Return the (X, Y) coordinate for the center point of the cell that contains the specified text.  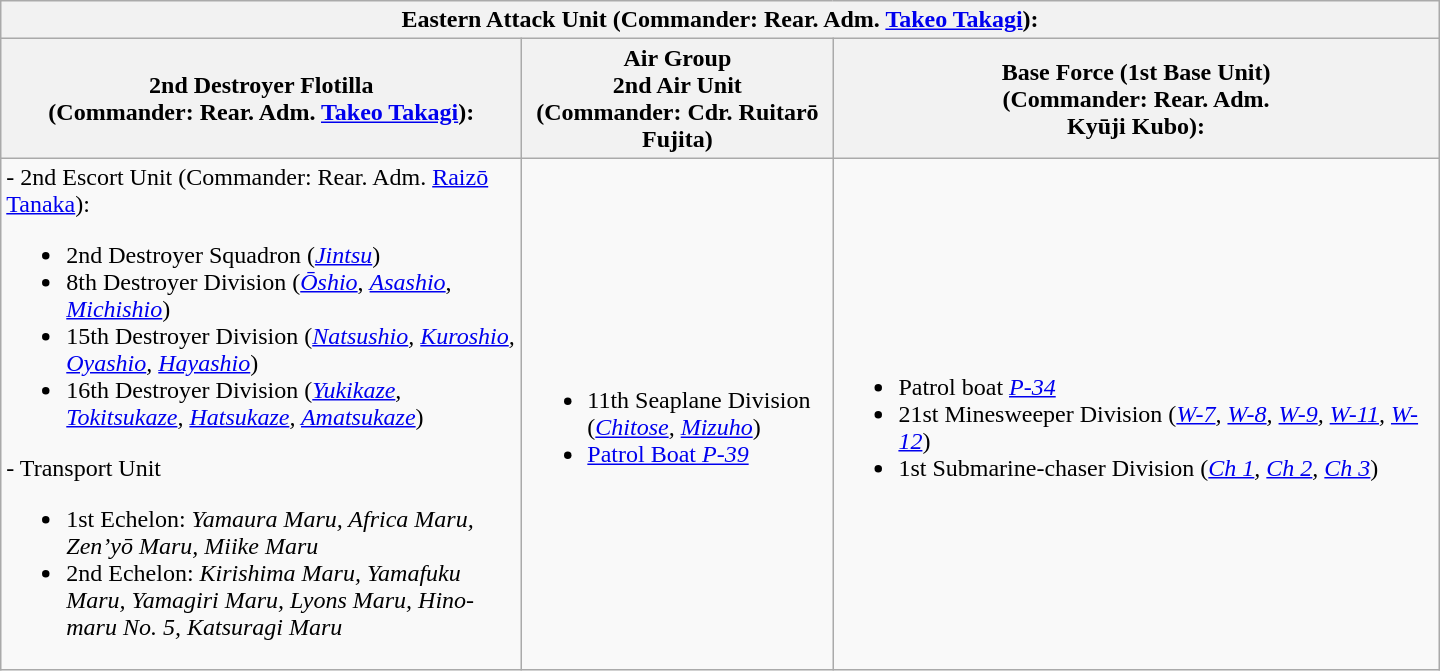
11th Seaplane Division (Chitose, Mizuho)Patrol Boat P-39 (678, 414)
Base Force (1st Base Unit)(Commander: Rear. Adm.Kyūji Kubo): (1136, 98)
2nd Destroyer Flotilla(Commander: Rear. Adm. Takeo Takagi): (262, 98)
Patrol boat P-3421st Minesweeper Division (W-7, W-8, W-9, W-11, W-12)1st Submarine-chaser Division (Ch 1, Ch 2, Ch 3) (1136, 414)
Eastern Attack Unit (Commander: Rear. Adm. Takeo Takagi): (720, 20)
Air Group2nd Air Unit(Commander: Cdr. Ruitarō Fujita) (678, 98)
